Pinpoint the cell where the given text exists, returning its [X, Y] midpoint coordinate. 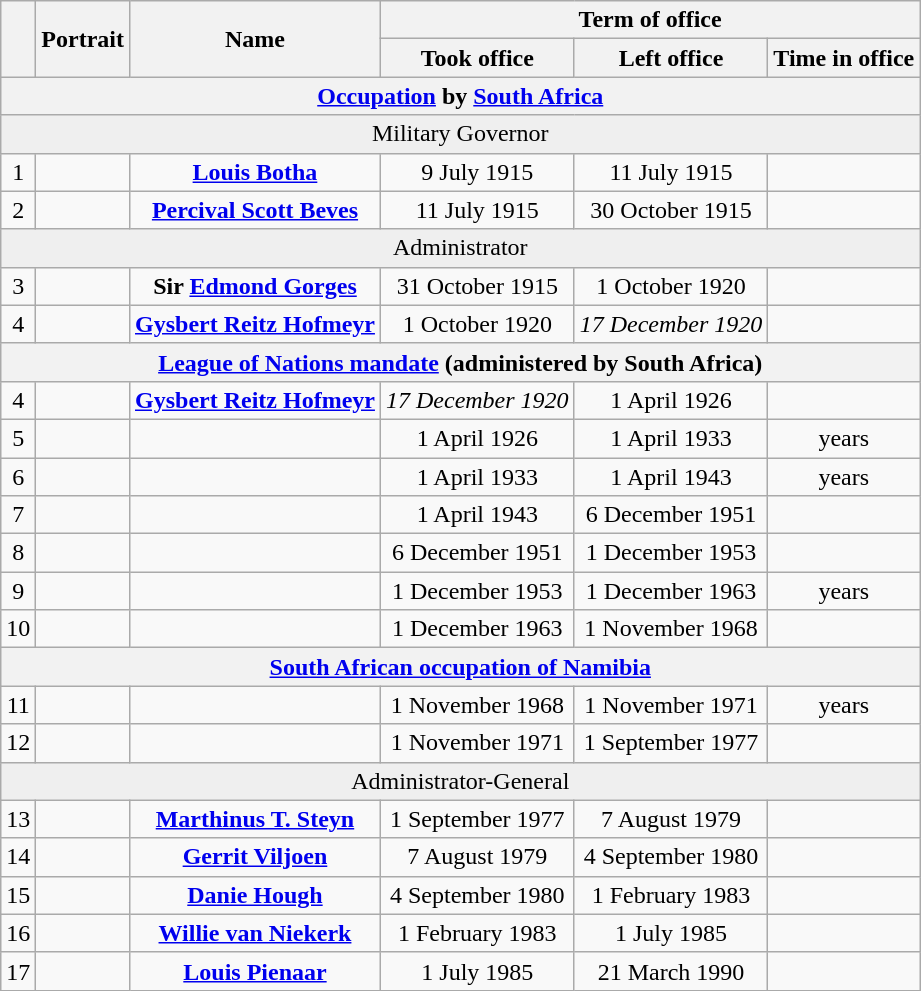
9 [18, 591]
14 [18, 857]
Willie van Niekerk [254, 933]
League of Nations mandate (administered by South Africa) [460, 362]
Sir Edmond Gorges [254, 286]
7 [18, 515]
3 [18, 286]
12 [18, 743]
Name [254, 39]
8 [18, 553]
6 [18, 477]
Danie Hough [254, 895]
30 October 1915 [671, 210]
Left office [671, 58]
Louis Botha [254, 172]
2 [18, 210]
Administrator [460, 248]
31 October 1915 [477, 286]
Percival Scott Beves [254, 210]
9 July 1915 [477, 172]
13 [18, 819]
South African occupation of Namibia [460, 667]
16 [18, 933]
10 [18, 629]
21 March 1990 [671, 971]
11 [18, 705]
Marthinus T. Steyn [254, 819]
Louis Pienaar [254, 971]
Term of office [650, 20]
5 [18, 438]
Occupation by South Africa [460, 96]
15 [18, 895]
Administrator-General [460, 781]
Portrait [83, 39]
17 [18, 971]
1 [18, 172]
Gerrit Viljoen [254, 857]
Military Governor [460, 134]
Took office [477, 58]
Time in office [844, 58]
